Locate the cell with the specified text and output its [x, y] center coordinate. 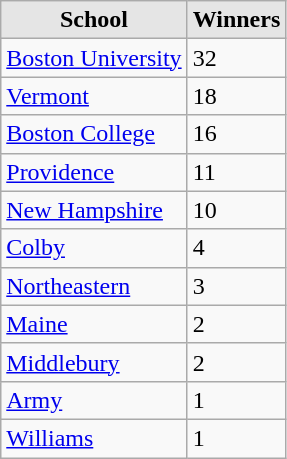
10 [236, 210]
18 [236, 96]
Middlebury [94, 362]
Army [94, 400]
Northeastern [94, 286]
School [94, 20]
Vermont [94, 96]
Winners [236, 20]
11 [236, 172]
32 [236, 58]
3 [236, 286]
Maine [94, 324]
Boston University [94, 58]
Providence [94, 172]
Williams [94, 438]
Boston College [94, 134]
4 [236, 248]
New Hampshire [94, 210]
16 [236, 134]
Colby [94, 248]
